Provide the [X, Y] coordinate of the cell's center where the given text is located.  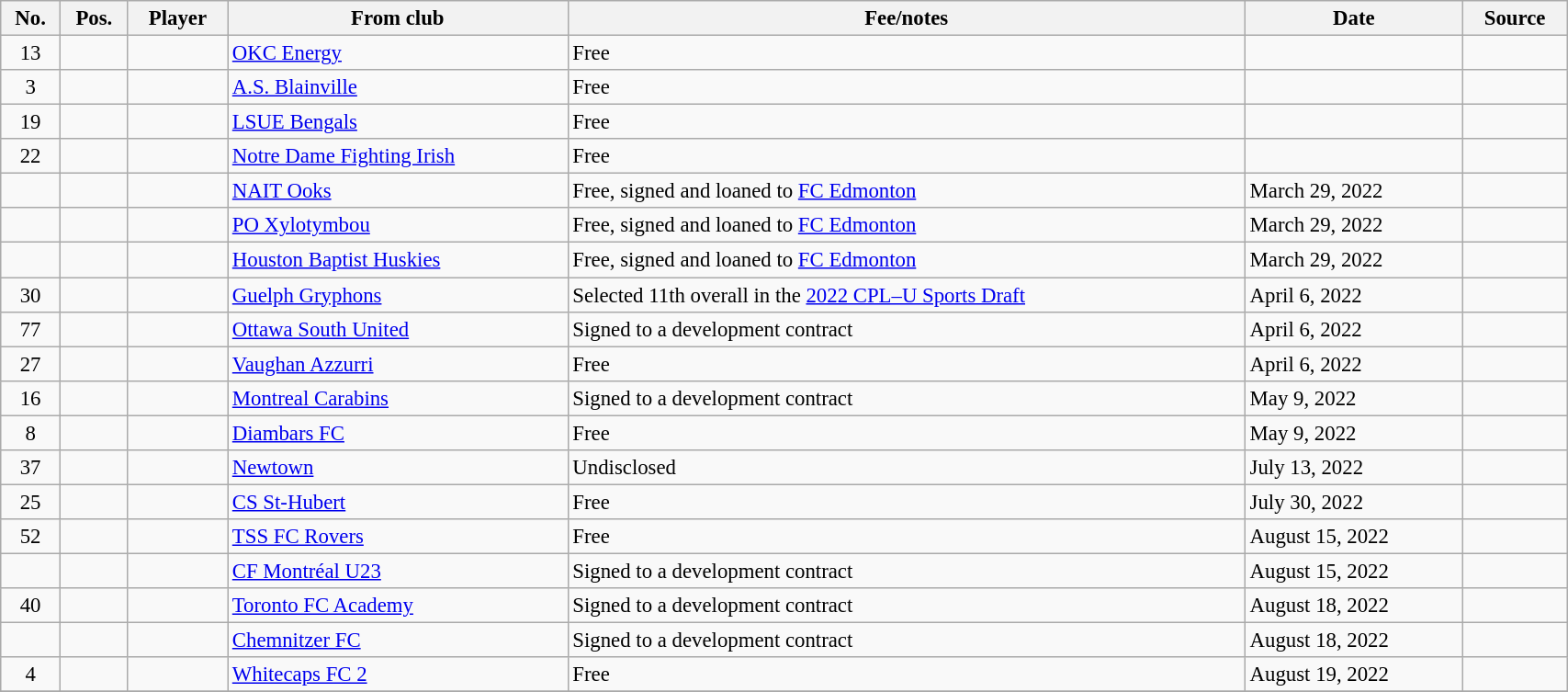
July 30, 2022 [1354, 502]
77 [31, 329]
Notre Dame Fighting Irish [399, 156]
TSS FC Rovers [399, 537]
25 [31, 502]
4 [31, 675]
CF Montréal U23 [399, 571]
Ottawa South United [399, 329]
37 [31, 468]
3 [31, 87]
40 [31, 606]
Pos. [94, 18]
52 [31, 537]
Source [1514, 18]
Whitecaps FC 2 [399, 675]
Fee/notes [906, 18]
NAIT Ooks [399, 191]
Player [177, 18]
Vaughan Azzurri [399, 364]
August 19, 2022 [1354, 675]
13 [31, 53]
A.S. Blainville [399, 87]
CS St-Hubert [399, 502]
Toronto FC Academy [399, 606]
Montreal Carabins [399, 398]
30 [31, 295]
16 [31, 398]
Chemnitzer FC [399, 641]
No. [31, 18]
Guelph Gryphons [399, 295]
July 13, 2022 [1354, 468]
Selected 11th overall in the 2022 CPL–U Sports Draft [906, 295]
LSUE Bengals [399, 122]
Date [1354, 18]
19 [31, 122]
8 [31, 433]
22 [31, 156]
Undisclosed [906, 468]
27 [31, 364]
Houston Baptist Huskies [399, 260]
Diambars FC [399, 433]
PO Xylotymbou [399, 225]
OKC Energy [399, 53]
From club [399, 18]
Newtown [399, 468]
